Provide the (X, Y) coordinate of the cell's center where the given text is located.  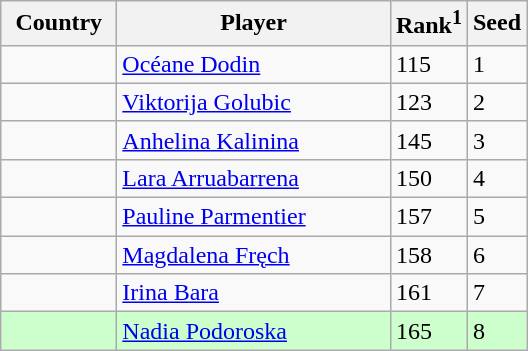
165 (428, 331)
Océane Dodin (254, 64)
Country (59, 24)
6 (496, 255)
Seed (496, 24)
2 (496, 102)
158 (428, 255)
Anhelina Kalinina (254, 140)
Irina Bara (254, 293)
Pauline Parmentier (254, 217)
4 (496, 178)
Rank1 (428, 24)
1 (496, 64)
Player (254, 24)
145 (428, 140)
161 (428, 293)
157 (428, 217)
Magdalena Fręch (254, 255)
3 (496, 140)
7 (496, 293)
150 (428, 178)
Viktorija Golubic (254, 102)
115 (428, 64)
8 (496, 331)
Lara Arruabarrena (254, 178)
Nadia Podoroska (254, 331)
5 (496, 217)
123 (428, 102)
